Locate the cell with the specified text and output its [X, Y] center coordinate. 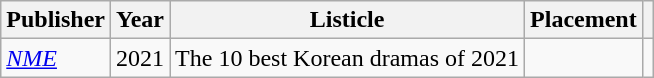
Year [140, 20]
Publisher [56, 20]
Listicle [348, 20]
The 10 best Korean dramas of 2021 [348, 58]
Placement [584, 20]
2021 [140, 58]
NME [56, 58]
